Find where the given text appears and provide that cell's center as [X, Y] coordinate. 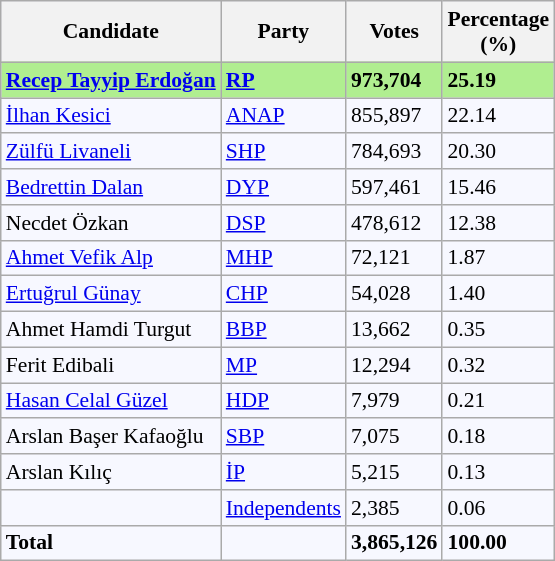
3,865,126 [394, 543]
784,693 [394, 152]
MHP [284, 258]
ANAP [284, 116]
Bedrettin Dalan [111, 187]
Hasan Celal Güzel [111, 401]
0.18 [498, 437]
Arslan Kılıç [111, 472]
5,215 [394, 472]
25.19 [498, 80]
973,704 [394, 80]
1.40 [498, 294]
Ferit Edibali [111, 365]
Ahmet Vefik Alp [111, 258]
0.06 [498, 508]
12,294 [394, 365]
20.30 [498, 152]
1.87 [498, 258]
DYP [284, 187]
Candidate [111, 32]
Arslan Başer Kafaoğlu [111, 437]
DSP [284, 223]
54,028 [394, 294]
MP [284, 365]
2,385 [394, 508]
15.46 [498, 187]
Zülfü Livaneli [111, 152]
Ahmet Hamdi Turgut [111, 330]
0.21 [498, 401]
İlhan Kesici [111, 116]
597,461 [394, 187]
SBP [284, 437]
0.32 [498, 365]
Percentage(%) [498, 32]
BBP [284, 330]
Independents [284, 508]
855,897 [394, 116]
Party [284, 32]
Ertuğrul Günay [111, 294]
İP [284, 472]
RP [284, 80]
0.35 [498, 330]
72,121 [394, 258]
Votes [394, 32]
Total [111, 543]
0.13 [498, 472]
Necdet Özkan [111, 223]
CHP [284, 294]
13,662 [394, 330]
HDP [284, 401]
12.38 [498, 223]
Recep Tayyip Erdoğan [111, 80]
7,075 [394, 437]
100.00 [498, 543]
478,612 [394, 223]
7,979 [394, 401]
22.14 [498, 116]
SHP [284, 152]
